For the text-containing cell, return its midpoint in (X, Y) coordinate format. 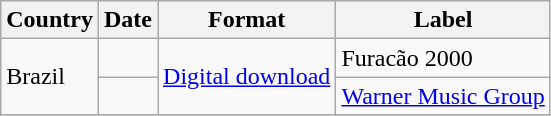
Country (50, 20)
Digital download (247, 77)
Date (128, 20)
Warner Music Group (443, 96)
Brazil (50, 77)
Furacão 2000 (443, 58)
Label (443, 20)
Format (247, 20)
